Search for the cell housing the specified text and yield its [x, y] center coordinate. 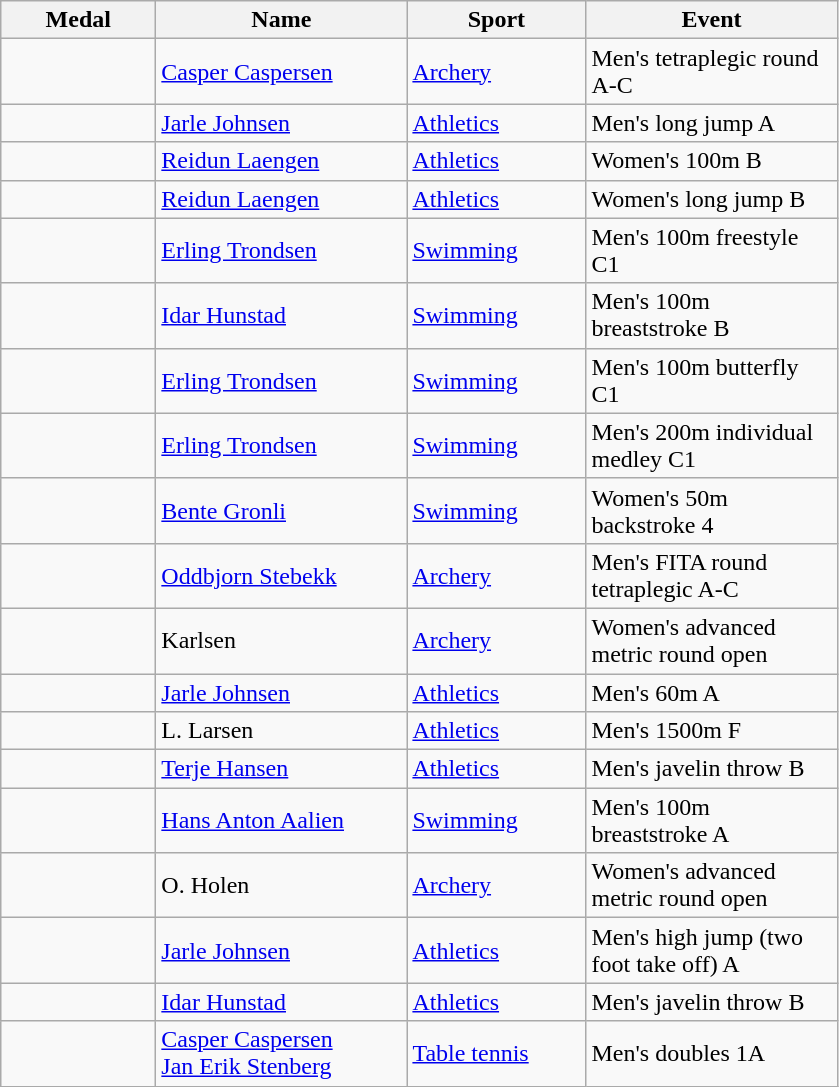
Table tennis [496, 1054]
Women's long jump B [712, 199]
Terje Hansen [282, 769]
Women's 50m backstroke 4 [712, 510]
Karlsen [282, 640]
O. Holen [282, 886]
Men's 100m breaststroke B [712, 316]
Men's high jump (two foot take off) A [712, 950]
Men's FITA round tetraplegic A-C [712, 576]
Men's 100m freestyle C1 [712, 250]
L. Larsen [282, 731]
Men's tetraplegic round A-C [712, 72]
Casper Caspersen [282, 72]
Men's long jump A [712, 123]
Men's 200m individual medley C1 [712, 446]
Event [712, 20]
Women's 100m B [712, 161]
Sport [496, 20]
Men's 1500m F [712, 731]
Oddbjorn Stebekk [282, 576]
Medal [78, 20]
Men's doubles 1A [712, 1054]
Hans Anton Aalien [282, 820]
Name [282, 20]
Casper Caspersen Jan Erik Stenberg [282, 1054]
Men's 60m A [712, 693]
Men's 100m butterfly C1 [712, 380]
Bente Gronli [282, 510]
Men's 100m breaststroke A [712, 820]
